Provide the (X, Y) coordinate of the cell's center where the given text is located.  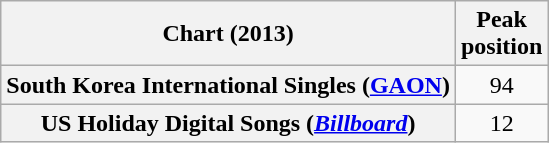
South Korea International Singles (GAON) (228, 85)
94 (501, 85)
12 (501, 123)
US Holiday Digital Songs (Billboard) (228, 123)
Chart (2013) (228, 34)
Peakposition (501, 34)
